Return the (x, y) coordinate for the center point of the cell that contains the specified text.  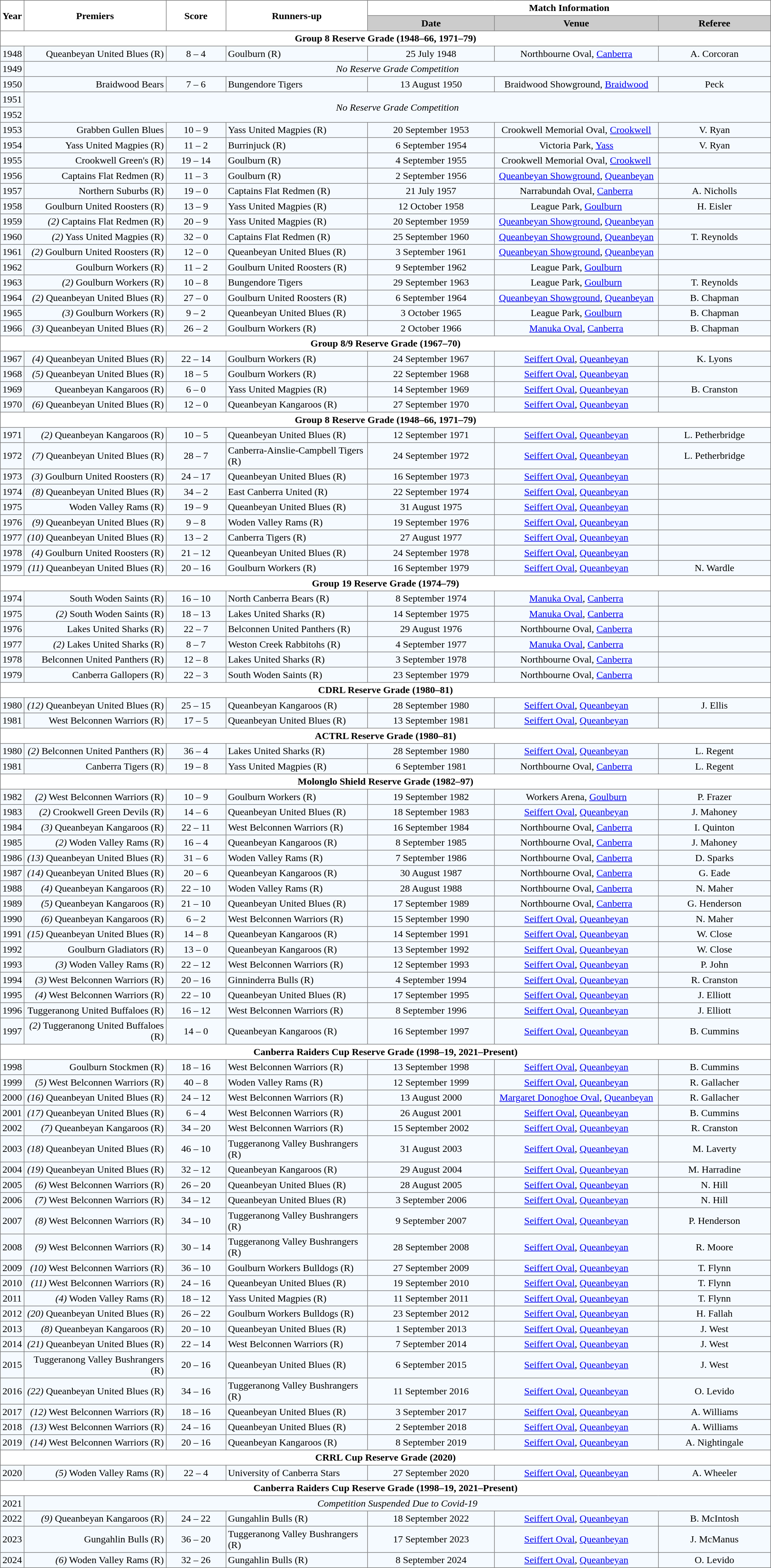
24 – 17 (196, 477)
2024 (12, 1560)
22 – 11 (196, 827)
25 September 1960 (431, 237)
22 – 12 (196, 965)
(2) Goulburn United Roosters (R) (95, 252)
(2) Woden Valley Rams (R) (95, 843)
(22) Queanbeyan United Blues (R) (95, 1391)
2015 (12, 1365)
1972 (12, 456)
(11) Queanbeyan United Blues (R) (95, 568)
Crookwell Green's (R) (95, 161)
34 – 10 (196, 1221)
(2) West Belconnen Warriors (R) (95, 797)
Runners-up (297, 15)
1985 (12, 843)
2018 (12, 1427)
(3) Queanbeyan United Blues (R) (95, 328)
Burrinjuck (R) (297, 145)
(4) West Belconnen Warriors (R) (95, 995)
2020 (12, 1473)
1960 (12, 237)
31 August 2003 (431, 1149)
1951 (12, 100)
2008 (12, 1247)
(20) Queanbeyan United Blues (R) (95, 1314)
19 – 8 (196, 766)
University of Canberra Stars (297, 1473)
19 September 1976 (431, 522)
Workers Arena, Goulburn (577, 797)
(5) Queanbeyan United Blues (R) (95, 374)
27 August 1977 (431, 538)
(2) Crookwell Green Devils (R) (95, 812)
20 September 1953 (431, 130)
A. Wheeler (715, 1473)
(5) Woden Valley Rams (R) (95, 1473)
(16) Queanbeyan United Blues (R) (95, 1098)
31 August 1975 (431, 507)
28 September 2008 (431, 1247)
1966 (12, 328)
8 September 2024 (431, 1560)
(14) Queanbeyan United Blues (R) (95, 873)
1953 (12, 130)
22 – 7 (196, 629)
1965 (12, 313)
12 October 1958 (431, 206)
(19) Queanbeyan United Blues (R) (95, 1170)
1968 (12, 374)
16 – 4 (196, 843)
24 September 1978 (431, 553)
3 September 1978 (431, 660)
2002 (12, 1128)
1964 (12, 298)
1986 (12, 858)
A. Corcoran (715, 54)
(11) West Belconnen Warriors (R) (95, 1283)
11 – 3 (196, 176)
46 – 10 (196, 1149)
32 – 0 (196, 237)
2003 (12, 1149)
I. Quinton (715, 827)
14 – 6 (196, 812)
(13) Queanbeyan United Blues (R) (95, 858)
17 September 2023 (431, 1539)
19 – 9 (196, 507)
1967 (12, 359)
30 August 1987 (431, 873)
M. Laverty (715, 1149)
B. McIntosh (715, 1519)
Tuggeranong United Buffaloes (R) (95, 1010)
Grabben Gullen Blues (95, 130)
6 September 1981 (431, 766)
20 – 6 (196, 873)
(4) Queanbeyan United Blues (R) (95, 359)
11 September 2011 (431, 1298)
15 September 2002 (431, 1128)
26 – 20 (196, 1185)
18 – 13 (196, 614)
2014 (12, 1344)
2 October 1966 (431, 328)
2022 (12, 1519)
(2) Belconnen United Panthers (R) (95, 751)
34 – 20 (196, 1128)
34 – 12 (196, 1200)
(2) Tuggeranong United Buffaloes (R) (95, 1031)
19 – 0 (196, 191)
14 September 1991 (431, 934)
34 – 16 (196, 1391)
1984 (12, 827)
Venue (577, 23)
2000 (12, 1098)
19 – 14 (196, 161)
(2) Yass United Magpies (R) (95, 237)
1995 (12, 995)
27 September 2020 (431, 1473)
(6) Woden Valley Rams (R) (95, 1560)
25 – 15 (196, 705)
3 September 2017 (431, 1412)
24 – 22 (196, 1519)
16 September 1979 (431, 568)
36 – 10 (196, 1268)
6 September 1964 (431, 298)
2019 (12, 1442)
29 August 1976 (431, 629)
9 – 8 (196, 522)
28 August 1988 (431, 888)
6 – 0 (196, 389)
K. Lyons (715, 359)
CRRL Cup Reserve Grade (2020) (385, 1458)
(7) Queanbeyan United Blues (R) (95, 456)
10 – 8 (196, 283)
Goulburn Stockmen (R) (95, 1067)
(6) Queanbeyan Kangaroos (R) (95, 919)
26 – 2 (196, 328)
A. Nicholls (715, 191)
7 – 6 (196, 84)
(18) Queanbeyan United Blues (R) (95, 1149)
31 – 6 (196, 858)
8 September 1985 (431, 843)
1991 (12, 934)
1962 (12, 267)
30 – 14 (196, 1247)
North Canberra Bears (R) (297, 599)
9 – 2 (196, 313)
20 September 1959 (431, 222)
(4) Goulburn United Roosters (R) (95, 553)
18 – 5 (196, 374)
21 – 12 (196, 553)
2011 (12, 1298)
Score (196, 15)
32 – 26 (196, 1560)
A. Nightingale (715, 1442)
13 August 2000 (431, 1098)
16 – 12 (196, 1010)
H. Fallah (715, 1314)
17 September 1995 (431, 995)
6 – 4 (196, 1113)
(17) Queanbeyan United Blues (R) (95, 1113)
(10) West Belconnen Warriors (R) (95, 1268)
N. Wardle (715, 568)
1993 (12, 965)
1973 (12, 477)
(21) Queanbeyan United Blues (R) (95, 1344)
B. Cranston (715, 389)
(8) West Belconnen Warriors (R) (95, 1221)
17 September 1989 (431, 904)
2004 (12, 1170)
20 – 10 (196, 1329)
4 September 1955 (431, 161)
M. Harradine (715, 1170)
14 – 0 (196, 1031)
36 – 4 (196, 751)
2005 (12, 1185)
3 September 2006 (431, 1200)
1 September 2013 (431, 1329)
12 September 1993 (431, 965)
1983 (12, 812)
24 September 1972 (431, 456)
2010 (12, 1283)
Canberra Gallopers (R) (95, 675)
36 – 20 (196, 1539)
(2) Captains Flat Redmen (R) (95, 222)
2017 (12, 1412)
3 September 1961 (431, 252)
Molonglo Shield Reserve Grade (1982–97) (385, 782)
13 September 1981 (431, 721)
1990 (12, 919)
4 September 1994 (431, 980)
8 – 7 (196, 644)
1950 (12, 84)
1998 (12, 1067)
1955 (12, 161)
34 – 2 (196, 492)
1982 (12, 797)
17 – 5 (196, 721)
(5) West Belconnen Warriors (R) (95, 1082)
1961 (12, 252)
(5) Queanbeyan Kangaroos (R) (95, 904)
29 August 2004 (431, 1170)
Competition Suspended Due to Covid-19 (397, 1503)
(9) Queanbeyan Kangaroos (R) (95, 1519)
(7) West Belconnen Warriors (R) (95, 1200)
1969 (12, 389)
22 – 3 (196, 675)
2016 (12, 1391)
9 September 1962 (431, 267)
8 September 1974 (431, 599)
Narrabundah Oval, Canberra (577, 191)
20 – 9 (196, 222)
18 September 2022 (431, 1519)
16 September 1984 (431, 827)
Peck (715, 84)
CDRL Reserve Grade (1980–81) (385, 690)
21 – 10 (196, 904)
9 September 2007 (431, 1221)
10 – 5 (196, 435)
1989 (12, 904)
P. John (715, 965)
1956 (12, 176)
1949 (12, 69)
1987 (12, 873)
28 August 2005 (431, 1185)
13 August 1950 (431, 84)
6 – 2 (196, 919)
Ginninderra Bulls (R) (297, 980)
1999 (12, 1082)
D. Sparks (715, 858)
(3) Woden Valley Rams (R) (95, 965)
18 – 12 (196, 1298)
(3) Queanbeyan Kangaroos (R) (95, 827)
2001 (12, 1113)
(7) Queanbeyan Kangaroos (R) (95, 1128)
1970 (12, 405)
40 – 8 (196, 1082)
12 September 1971 (431, 435)
(3) West Belconnen Warriors (R) (95, 980)
14 September 1975 (431, 614)
1954 (12, 145)
J. McManus (715, 1539)
19 September 2010 (431, 1283)
25 July 1948 (431, 54)
1997 (12, 1031)
East Canberra United (R) (297, 492)
Referee (715, 23)
(13) West Belconnen Warriors (R) (95, 1427)
P. Frazer (715, 797)
16 September 1973 (431, 477)
2021 (12, 1503)
13 September 1998 (431, 1067)
(9) Queanbeyan United Blues (R) (95, 522)
Goulburn Gladiators (R) (95, 949)
26 August 2001 (431, 1113)
(4) Woden Valley Rams (R) (95, 1298)
1988 (12, 888)
19 September 1982 (431, 797)
3 October 1965 (431, 313)
2007 (12, 1221)
11 September 2016 (431, 1391)
Group 8/9 Reserve Grade (1967–70) (385, 344)
1957 (12, 191)
Victoria Park, Yass (577, 145)
(6) Queanbeyan United Blues (R) (95, 405)
28 – 7 (196, 456)
1996 (12, 1010)
ACTRL Reserve Grade (1980–81) (385, 736)
13 – 9 (196, 206)
G. Henderson (715, 904)
Date (431, 23)
J. Ellis (715, 705)
Braidwood Showground, Braidwood (577, 84)
2013 (12, 1329)
24 – 12 (196, 1098)
16 September 1997 (431, 1031)
(3) Goulburn Workers (R) (95, 313)
(2) South Woden Saints (R) (95, 614)
22 September 1974 (431, 492)
22 September 1968 (431, 374)
Premiers (95, 15)
14 September 1969 (431, 389)
2009 (12, 1268)
13 – 0 (196, 949)
26 – 22 (196, 1314)
6 September 2015 (431, 1365)
Weston Creek Rabbitohs (R) (297, 644)
22 – 4 (196, 1473)
29 September 1963 (431, 283)
2006 (12, 1200)
27 – 0 (196, 298)
16 – 10 (196, 599)
(15) Queanbeyan United Blues (R) (95, 934)
Canberra-Ainslie-Campbell Tigers (R) (297, 456)
(2) Queanbeyan United Blues (R) (95, 298)
7 September 2014 (431, 1344)
(10) Queanbeyan United Blues (R) (95, 538)
Braidwood Bears (95, 84)
(8) Queanbeyan Kangaroos (R) (95, 1329)
14 – 8 (196, 934)
G. Eade (715, 873)
(14) West Belconnen Warriors (R) (95, 1442)
(8) Queanbeyan United Blues (R) (95, 492)
(2) Queanbeyan Kangaroos (R) (95, 435)
2023 (12, 1539)
24 September 1967 (431, 359)
H. Eisler (715, 206)
1948 (12, 54)
21 July 1957 (431, 191)
1963 (12, 283)
23 September 2012 (431, 1314)
27 September 1970 (431, 405)
1952 (12, 115)
4 September 1977 (431, 644)
18 September 1983 (431, 812)
13 September 1992 (431, 949)
2 September 2018 (431, 1427)
7 September 1986 (431, 858)
1994 (12, 980)
Group 19 Reserve Grade (1974–79) (385, 583)
2012 (12, 1314)
R. Moore (715, 1247)
(2) Lakes United Sharks (R) (95, 644)
8 September 1996 (431, 1010)
(9) West Belconnen Warriors (R) (95, 1247)
Margaret Donoghoe Oval, Queanbeyan (577, 1098)
(2) Goulburn Workers (R) (95, 283)
(4) Queanbeyan Kangaroos (R) (95, 888)
27 September 2009 (431, 1268)
1959 (12, 222)
23 September 1979 (431, 675)
13 – 2 (196, 538)
1992 (12, 949)
Match Information (569, 8)
8 – 4 (196, 54)
(12) Queanbeyan United Blues (R) (95, 705)
12 – 8 (196, 660)
32 – 12 (196, 1170)
(3) Goulburn United Roosters (R) (95, 477)
1958 (12, 206)
8 September 2019 (431, 1442)
(6) West Belconnen Warriors (R) (95, 1185)
Year (12, 15)
Northern Suburbs (R) (95, 191)
2 September 1956 (431, 176)
12 September 1999 (431, 1082)
(12) West Belconnen Warriors (R) (95, 1412)
1971 (12, 435)
6 September 1954 (431, 145)
15 September 1990 (431, 919)
P. Henderson (715, 1221)
